Provide the [x, y] coordinate of the cell's center where the given text is located.  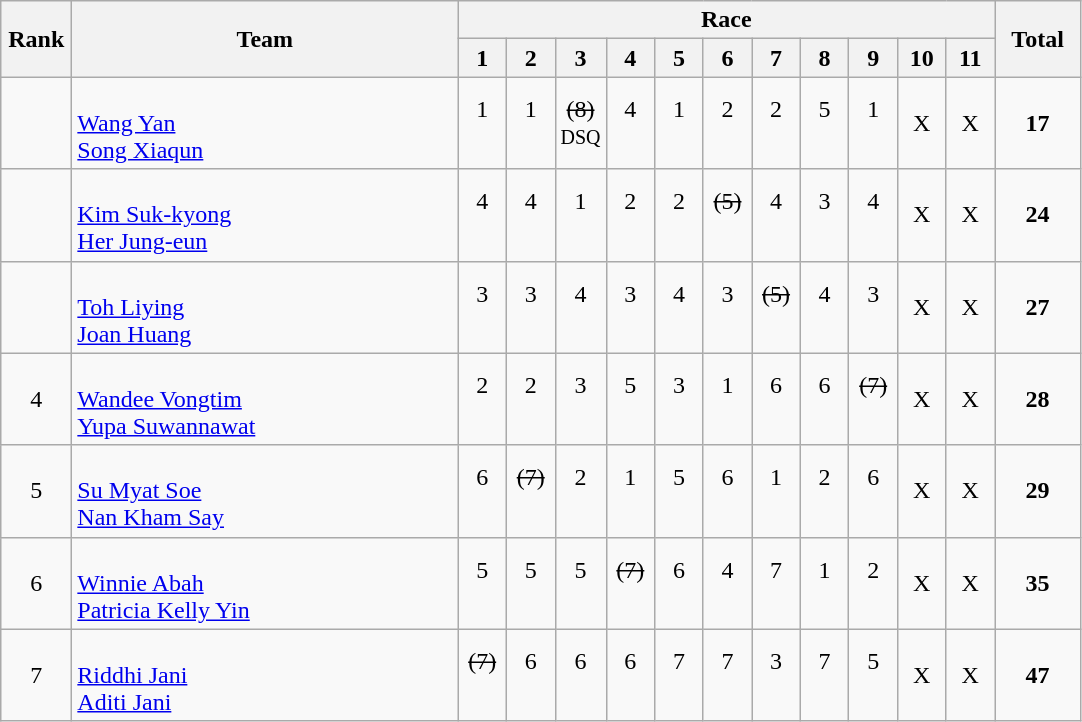
28 [1038, 399]
10 [922, 58]
Riddhi JaniAditi Jani [265, 675]
Rank [36, 39]
24 [1038, 215]
17 [1038, 123]
Race [726, 20]
Winnie AbahPatricia Kelly Yin [265, 583]
Total [1038, 39]
Team [265, 39]
29 [1038, 491]
Su Myat SoeNan Kham Say [265, 491]
9 [874, 58]
Toh LiyingJoan Huang [265, 307]
Wang YanSong Xiaqun [265, 123]
Kim Suk-kyongHer Jung-eun [265, 215]
11 [970, 58]
Wandee VongtimYupa Suwannawat [265, 399]
27 [1038, 307]
(8)DSQ [580, 123]
47 [1038, 675]
35 [1038, 583]
8 [824, 58]
